Identify which cell holds the provided text, then report its [x, y] central coordinate. 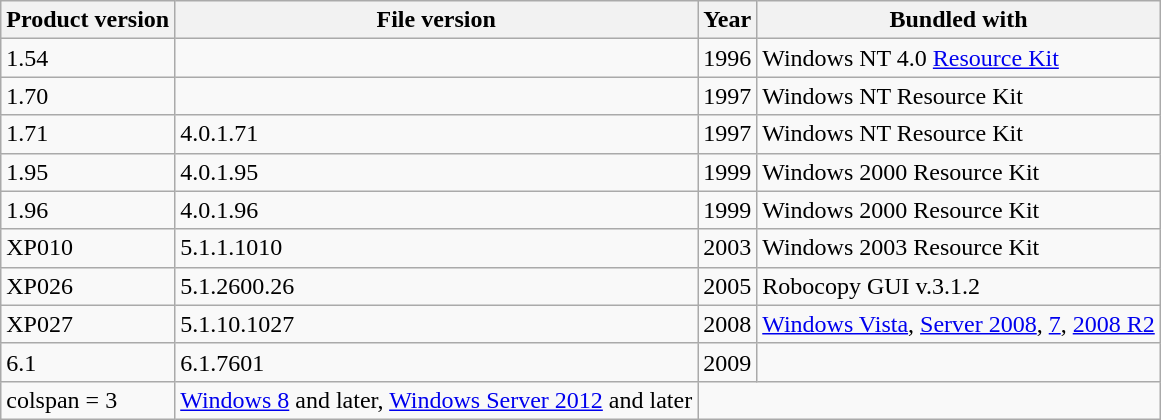
1.95 [88, 172]
2003 [728, 248]
Product version [88, 20]
6.1 [88, 362]
1.96 [88, 210]
1.70 [88, 96]
Windows 2003 Resource Kit [959, 248]
colspan = 3 [88, 400]
4.0.1.95 [436, 172]
5.1.10.1027 [436, 324]
Year [728, 20]
Windows NT 4.0 Resource Kit [959, 58]
2009 [728, 362]
Robocopy GUI v.3.1.2 [959, 286]
XP026 [88, 286]
Windows Vista, Server 2008, 7, 2008 R2 [959, 324]
2008 [728, 324]
1996 [728, 58]
5.1.1.1010 [436, 248]
2005 [728, 286]
XP027 [88, 324]
1.71 [88, 134]
4.0.1.96 [436, 210]
1.54 [88, 58]
Bundled with [959, 20]
4.0.1.71 [436, 134]
Windows 8 and later, Windows Server 2012 and later [436, 400]
6.1.7601 [436, 362]
5.1.2600.26 [436, 286]
XP010 [88, 248]
File version [436, 20]
